Scan for the cell matching the given text and deliver its (x, y) coordinate at center. 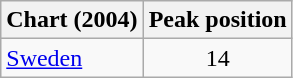
Peak position (218, 20)
Chart (2004) (72, 20)
14 (218, 58)
Sweden (72, 58)
